Pinpoint the cell where the given text exists, returning its [X, Y] midpoint coordinate. 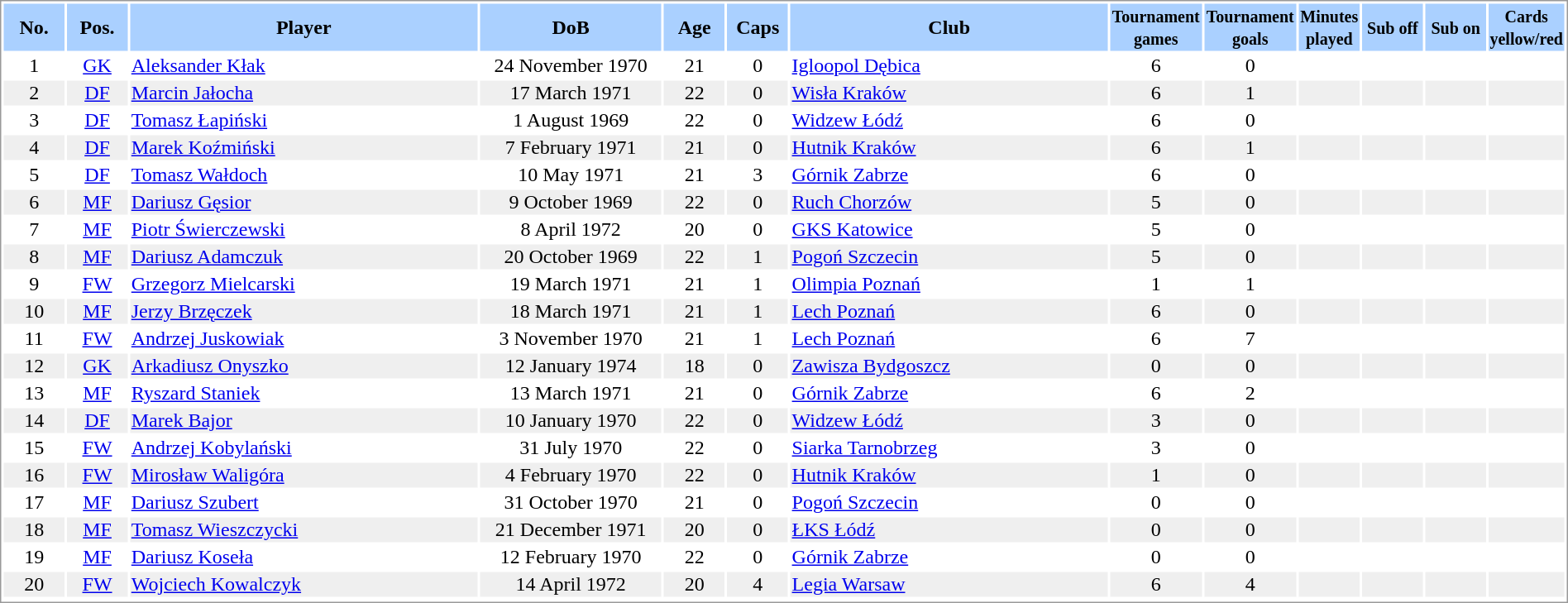
Piotr Świerczewski [304, 229]
18 March 1971 [571, 312]
19 [33, 557]
Zawisza Bydgoszcz [949, 366]
12 January 1974 [571, 366]
12 February 1970 [571, 557]
15 [33, 447]
11 [33, 338]
No. [33, 26]
10 May 1971 [571, 175]
12 [33, 366]
Marek Koźmiński [304, 148]
17 [33, 502]
Dariusz Koseła [304, 557]
Sub off [1393, 26]
Dariusz Szubert [304, 502]
Cardsyellow/red [1527, 26]
Aleksander Kłak [304, 65]
14 April 1972 [571, 585]
Sub on [1456, 26]
Marcin Jałocha [304, 93]
31 July 1970 [571, 447]
Andrzej Kobylański [304, 447]
Tomasz Wałdoch [304, 175]
Arkadiusz Onyszko [304, 366]
Minutesplayed [1329, 26]
24 November 1970 [571, 65]
Mirosław Waligóra [304, 476]
GKS Katowice [949, 229]
10 [33, 312]
Wisła Kraków [949, 93]
8 April 1972 [571, 229]
7 February 1971 [571, 148]
Ryszard Staniek [304, 393]
14 [33, 421]
Tournamentgames [1156, 26]
Olimpia Poznań [949, 284]
Club [949, 26]
9 October 1969 [571, 203]
DoB [571, 26]
31 October 1970 [571, 502]
9 [33, 284]
Tomasz Łapiński [304, 120]
Jerzy Brzęczek [304, 312]
ŁKS Łódź [949, 530]
17 March 1971 [571, 93]
19 March 1971 [571, 284]
20 October 1969 [571, 257]
Caps [758, 26]
Legia Warsaw [949, 585]
Siarka Tarnobrzeg [949, 447]
1 August 1969 [571, 120]
Andrzej Juskowiak [304, 338]
Dariusz Adamczuk [304, 257]
Wojciech Kowalczyk [304, 585]
Pos. [98, 26]
13 [33, 393]
13 March 1971 [571, 393]
Player [304, 26]
4 February 1970 [571, 476]
16 [33, 476]
8 [33, 257]
Ruch Chorzów [949, 203]
Igloopol Dębica [949, 65]
Age [695, 26]
3 November 1970 [571, 338]
10 January 1970 [571, 421]
Marek Bajor [304, 421]
21 December 1971 [571, 530]
Dariusz Gęsior [304, 203]
Tomasz Wieszczycki [304, 530]
Grzegorz Mielcarski [304, 284]
Tournamentgoals [1250, 26]
